Detect which cell encompasses the target text, then output its (x, y) center coordinate. 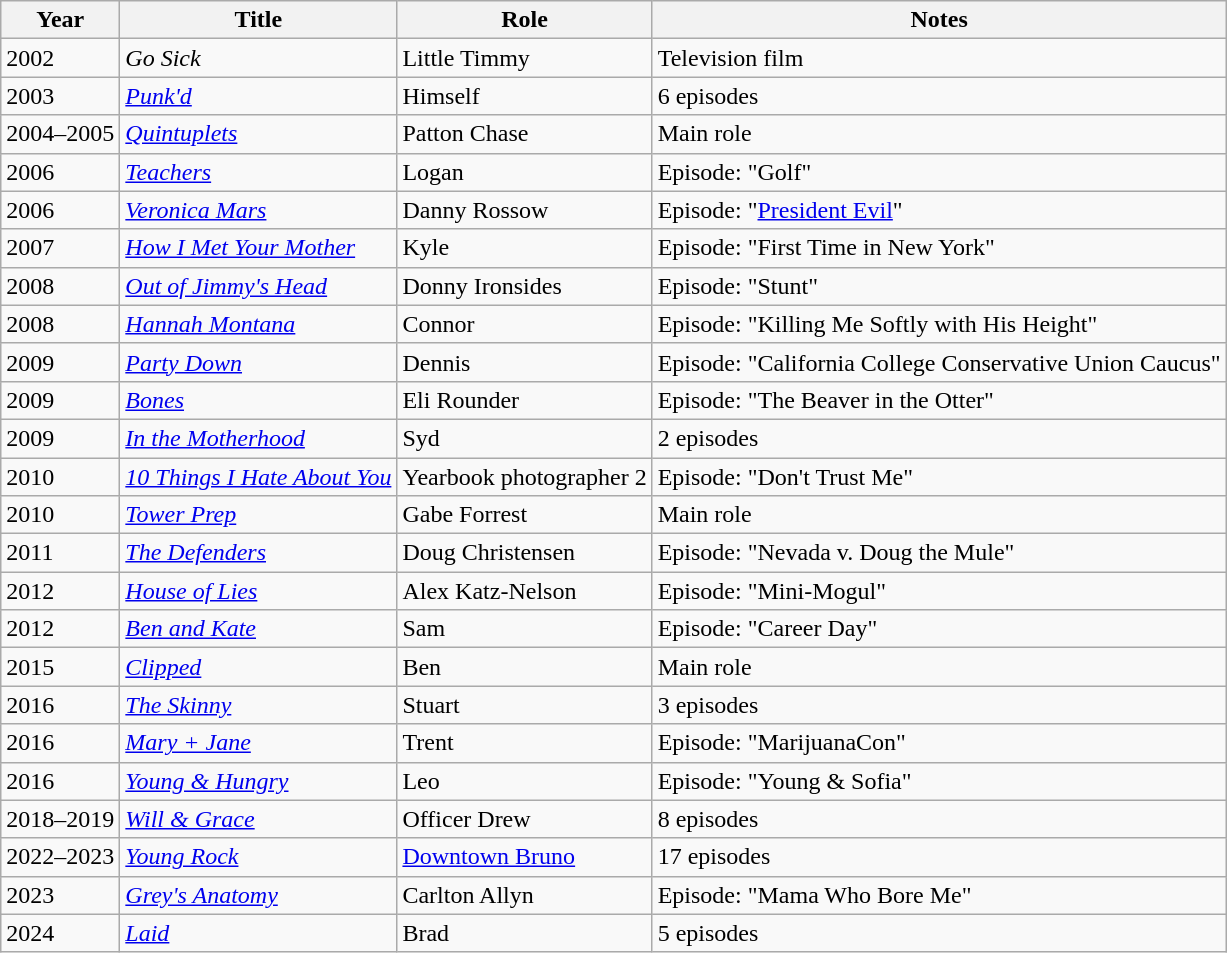
Episode: "Killing Me Softly with His Height" (939, 324)
2004–2005 (60, 134)
17 episodes (939, 857)
2011 (60, 553)
Veronica Mars (258, 210)
Year (60, 20)
Notes (939, 20)
Doug Christensen (524, 553)
Patton Chase (524, 134)
Downtown Bruno (524, 857)
Mary + Jane (258, 743)
Connor (524, 324)
Donny Ironsides (524, 286)
Episode: "California College Conservative Union Caucus" (939, 362)
Quintuplets (258, 134)
Party Down (258, 362)
Officer Drew (524, 819)
Episode: "Mini-Mogul" (939, 591)
5 episodes (939, 933)
8 episodes (939, 819)
10 Things I Hate About You (258, 477)
Episode: "President Evil" (939, 210)
Carlton Allyn (524, 895)
2024 (60, 933)
Young Rock (258, 857)
Ben (524, 667)
Episode: "MarijuanaCon" (939, 743)
Ben and Kate (258, 629)
Stuart (524, 705)
Laid (258, 933)
Sam (524, 629)
2002 (60, 58)
Tower Prep (258, 515)
Episode: "Young & Sofia" (939, 781)
2015 (60, 667)
Dennis (524, 362)
Hannah Montana (258, 324)
Trent (524, 743)
2018–2019 (60, 819)
3 episodes (939, 705)
Kyle (524, 248)
Leo (524, 781)
Gabe Forrest (524, 515)
Out of Jimmy's Head (258, 286)
Episode: "Career Day" (939, 629)
Go Sick (258, 58)
Alex Katz-Nelson (524, 591)
Episode: "Nevada v. Doug the Mule" (939, 553)
2003 (60, 96)
Episode: "Stunt" (939, 286)
2007 (60, 248)
Episode: "The Beaver in the Otter" (939, 400)
Young & Hungry (258, 781)
House of Lies (258, 591)
Himself (524, 96)
Role (524, 20)
The Skinny (258, 705)
2022–2023 (60, 857)
Clipped (258, 667)
In the Motherhood (258, 438)
Eli Rounder (524, 400)
Episode: "Mama Who Bore Me" (939, 895)
Little Timmy (524, 58)
Episode: "Golf" (939, 172)
Punk'd (258, 96)
Grey's Anatomy (258, 895)
Episode: "First Time in New York" (939, 248)
2023 (60, 895)
Title (258, 20)
6 episodes (939, 96)
Television film (939, 58)
Episode: "Don't Trust Me" (939, 477)
Danny Rossow (524, 210)
Teachers (258, 172)
Will & Grace (258, 819)
The Defenders (258, 553)
How I Met Your Mother (258, 248)
Yearbook photographer 2 (524, 477)
Bones (258, 400)
2 episodes (939, 438)
Brad (524, 933)
Syd (524, 438)
Logan (524, 172)
